Scan for the cell matching the given text and deliver its [x, y] coordinate at center. 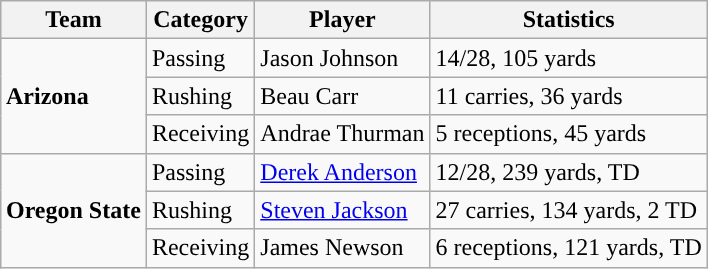
Arizona [73, 96]
6 receptions, 121 yards, TD [568, 248]
Category [200, 20]
Oregon State [73, 210]
James Newson [342, 248]
Andrae Thurman [342, 134]
11 carries, 36 yards [568, 96]
5 receptions, 45 yards [568, 134]
Team [73, 20]
Steven Jackson [342, 210]
12/28, 239 yards, TD [568, 172]
27 carries, 134 yards, 2 TD [568, 210]
Statistics [568, 20]
Beau Carr [342, 96]
Derek Anderson [342, 172]
14/28, 105 yards [568, 58]
Jason Johnson [342, 58]
Player [342, 20]
